Determine the (x, y) coordinate at the center of the cell enclosing the given text.  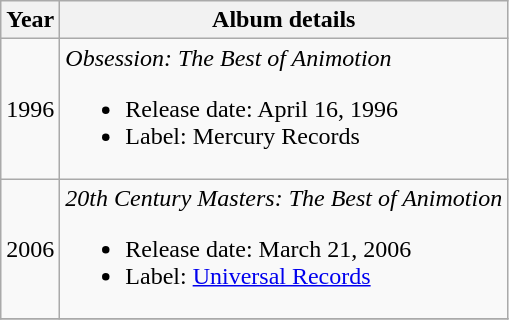
2006 (30, 249)
20th Century Masters: The Best of AnimotionRelease date: March 21, 2006Label: Universal Records (284, 249)
Album details (284, 20)
1996 (30, 109)
Year (30, 20)
Obsession: The Best of AnimotionRelease date: April 16, 1996Label: Mercury Records (284, 109)
